Capture the cell that displays the provided text and extract its (x, y) central coordinate. 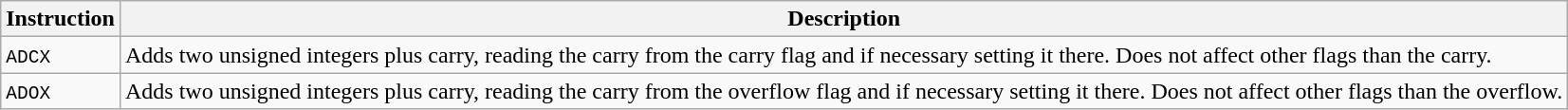
ADOX (61, 91)
Instruction (61, 19)
ADCX (61, 55)
Description (843, 19)
